Find where the given text appears and provide that cell's center as (x, y) coordinate. 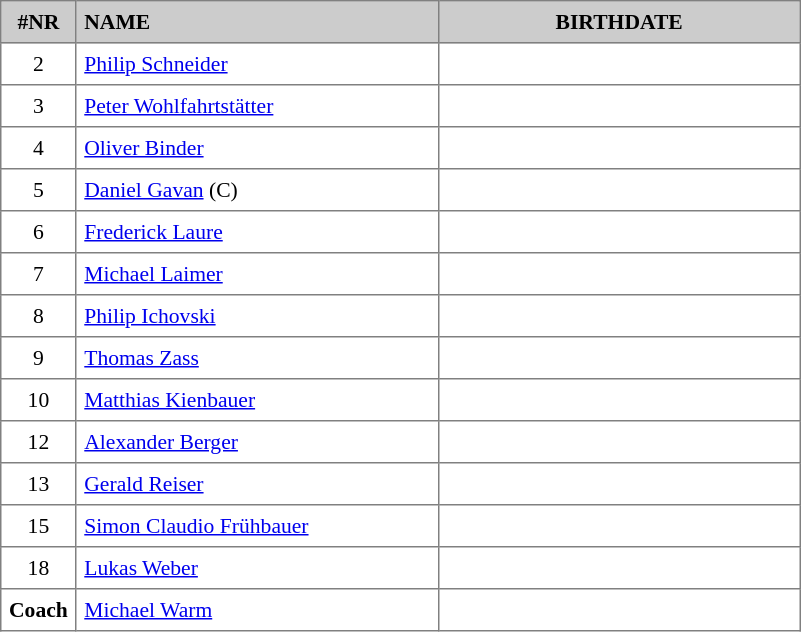
Frederick Laure (257, 232)
2 (38, 64)
10 (38, 400)
Gerald Reiser (257, 484)
7 (38, 274)
12 (38, 442)
#NR (38, 22)
5 (38, 190)
8 (38, 316)
NAME (257, 22)
4 (38, 148)
Thomas Zass (257, 358)
Philip Ichovski (257, 316)
3 (38, 106)
BIRTHDATE (619, 22)
Simon Claudio Frühbauer (257, 526)
Lukas Weber (257, 568)
Philip Schneider (257, 64)
Peter Wohlfahrtstätter (257, 106)
6 (38, 232)
Alexander Berger (257, 442)
13 (38, 484)
Oliver Binder (257, 148)
Daniel Gavan (C) (257, 190)
15 (38, 526)
Coach (38, 610)
Michael Laimer (257, 274)
Matthias Kienbauer (257, 400)
18 (38, 568)
Michael Warm (257, 610)
9 (38, 358)
